Extract the [X, Y] coordinate from the center of the cell holding the provided text.  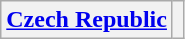
Czech Republic [87, 20]
